Determine the (X, Y) coordinate at the center of the cell enclosing the given text.  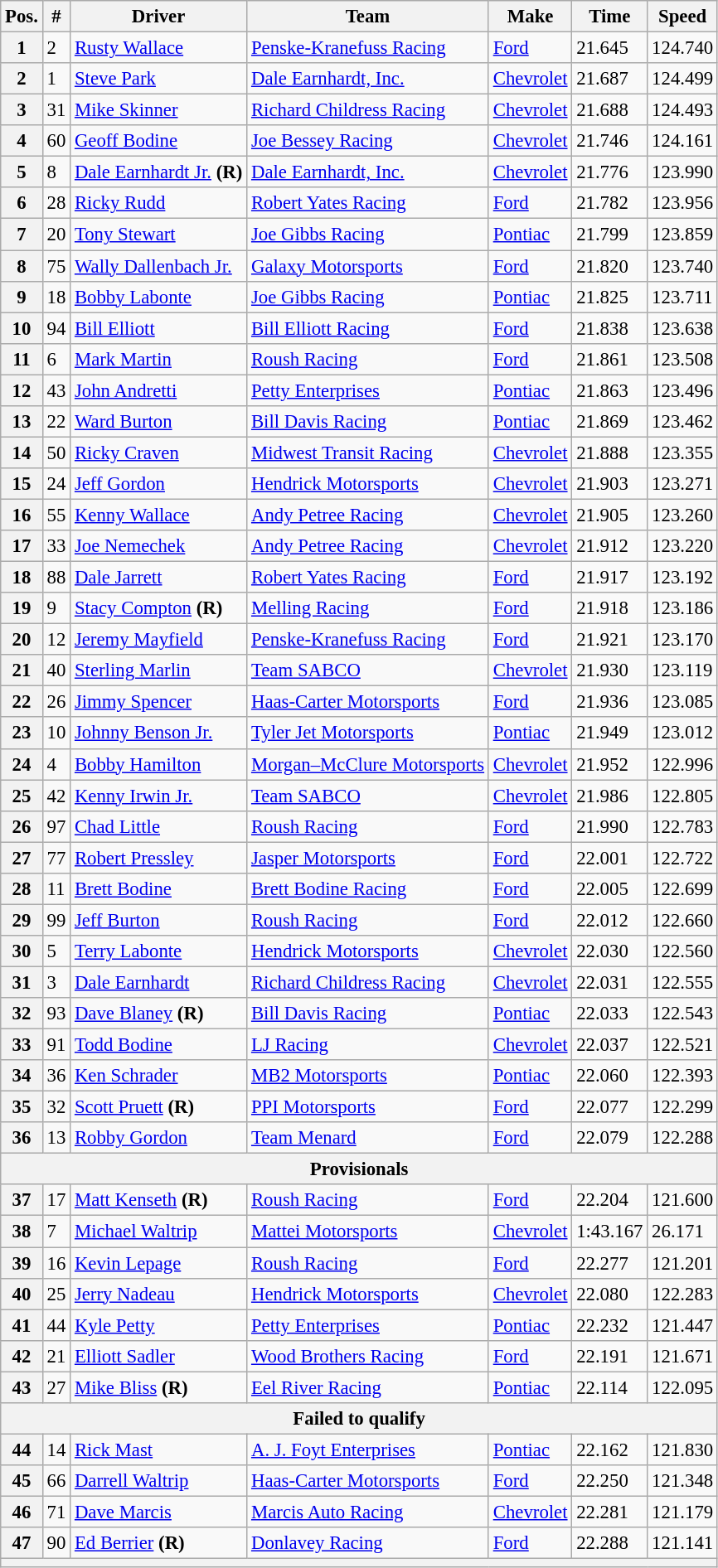
123.192 (683, 578)
Brett Bodine Racing (368, 889)
Stacy Compton (R) (159, 608)
122.722 (683, 858)
21.776 (610, 172)
123.638 (683, 328)
Robby Gordon (159, 1138)
Brett Bodine (159, 889)
21.936 (610, 702)
122.095 (683, 1387)
21.921 (610, 640)
Jimmy Spencer (159, 702)
21.869 (610, 422)
Tony Stewart (159, 235)
21.990 (610, 826)
121.141 (683, 1543)
21.782 (610, 203)
Wood Brothers Racing (368, 1356)
21.930 (610, 670)
Darrell Waltrip (159, 1481)
21.888 (610, 452)
77 (56, 858)
Melling Racing (368, 608)
Chad Little (159, 826)
21.863 (610, 390)
1:43.167 (610, 1232)
21.952 (610, 764)
123.508 (683, 359)
22.281 (610, 1512)
21.918 (610, 608)
121.830 (683, 1449)
Jeff Gordon (159, 484)
121.179 (683, 1512)
121.348 (683, 1481)
21.688 (610, 110)
21.746 (610, 141)
66 (56, 1481)
Ed Berrier (R) (159, 1543)
121.600 (683, 1201)
26.171 (683, 1232)
Todd Bodine (159, 1045)
Failed to qualify (360, 1419)
93 (56, 1014)
90 (56, 1543)
123.956 (683, 203)
22.162 (610, 1449)
22.114 (610, 1387)
Jerry Nadeau (159, 1294)
91 (56, 1045)
123.859 (683, 235)
123.119 (683, 670)
21.838 (610, 328)
# (56, 17)
22.204 (610, 1201)
Wally Dallenbach Jr. (159, 266)
Joe Bessey Racing (368, 141)
Bobby Labonte (159, 297)
123.711 (683, 297)
22.079 (610, 1138)
Dave Blaney (R) (159, 1014)
99 (56, 920)
124.499 (683, 79)
46 (22, 1512)
Elliott Sadler (159, 1356)
123.085 (683, 702)
121.201 (683, 1263)
Rusty Wallace (159, 48)
Mike Bliss (R) (159, 1387)
22.060 (610, 1076)
123.271 (683, 484)
122.283 (683, 1294)
122.393 (683, 1076)
122.699 (683, 889)
35 (22, 1107)
Bobby Hamilton (159, 764)
22.232 (610, 1325)
Tyler Jet Motorsports (368, 733)
121.671 (683, 1356)
Johnny Benson Jr. (159, 733)
124.740 (683, 48)
123.012 (683, 733)
22.030 (610, 951)
21.912 (610, 546)
22.037 (610, 1045)
39 (22, 1263)
21.905 (610, 515)
Midwest Transit Racing (368, 452)
Morgan–McClure Motorsports (368, 764)
Eel River Racing (368, 1387)
Time (610, 17)
123.990 (683, 172)
55 (56, 515)
LJ Racing (368, 1045)
22.080 (610, 1294)
Make (530, 17)
Provisionals (360, 1169)
MB2 Motorsports (368, 1076)
Ricky Craven (159, 452)
22.250 (610, 1481)
Terry Labonte (159, 951)
22.191 (610, 1356)
Donlavey Racing (368, 1543)
Jasper Motorsports (368, 858)
123.220 (683, 546)
Kyle Petty (159, 1325)
22.005 (610, 889)
30 (22, 951)
Joe Nemechek (159, 546)
Mattei Motorsports (368, 1232)
41 (22, 1325)
123.260 (683, 515)
Dale Earnhardt Jr. (R) (159, 172)
21.903 (610, 484)
123.355 (683, 452)
23 (22, 733)
123.170 (683, 640)
Michael Waltrip (159, 1232)
PPI Motorsports (368, 1107)
97 (56, 826)
21.645 (610, 48)
121.447 (683, 1325)
21.687 (610, 79)
122.299 (683, 1107)
122.996 (683, 764)
Dale Jarrett (159, 578)
21.825 (610, 297)
34 (22, 1076)
123.496 (683, 390)
21.917 (610, 578)
John Andretti (159, 390)
123.740 (683, 266)
Team (368, 17)
22.001 (610, 858)
38 (22, 1232)
122.660 (683, 920)
29 (22, 920)
Dale Earnhardt (159, 982)
47 (22, 1543)
71 (56, 1512)
122.521 (683, 1045)
Marcis Auto Racing (368, 1512)
Driver (159, 17)
37 (22, 1201)
60 (56, 141)
21.986 (610, 796)
Robert Pressley (159, 858)
21.949 (610, 733)
Steve Park (159, 79)
Pos. (22, 17)
Bill Elliott Racing (368, 328)
Mark Martin (159, 359)
Dave Marcis (159, 1512)
122.783 (683, 826)
88 (56, 578)
21.799 (610, 235)
Jeremy Mayfield (159, 640)
21.861 (610, 359)
Mike Skinner (159, 110)
122.543 (683, 1014)
Kenny Irwin Jr. (159, 796)
124.161 (683, 141)
22.077 (610, 1107)
15 (22, 484)
123.462 (683, 422)
Matt Kenseth (R) (159, 1201)
Ken Schrader (159, 1076)
22.012 (610, 920)
22.277 (610, 1263)
19 (22, 608)
122.555 (683, 982)
22.288 (610, 1543)
122.560 (683, 951)
Kenny Wallace (159, 515)
122.805 (683, 796)
Kevin Lepage (159, 1263)
45 (22, 1481)
124.493 (683, 110)
50 (56, 452)
22.033 (610, 1014)
Ricky Rudd (159, 203)
122.288 (683, 1138)
21.820 (610, 266)
A. J. Foyt Enterprises (368, 1449)
Scott Pruett (R) (159, 1107)
Geoff Bodine (159, 141)
Sterling Marlin (159, 670)
22.031 (610, 982)
123.186 (683, 608)
75 (56, 266)
Bill Elliott (159, 328)
Galaxy Motorsports (368, 266)
Team Menard (368, 1138)
Rick Mast (159, 1449)
Jeff Burton (159, 920)
Ward Burton (159, 422)
94 (56, 328)
Speed (683, 17)
